Identify which cell holds the provided text, then report its [x, y] central coordinate. 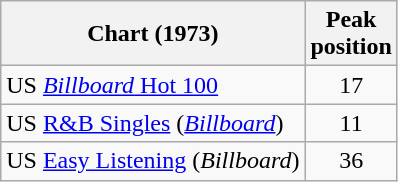
36 [351, 161]
US Easy Listening (Billboard) [153, 161]
11 [351, 123]
US Billboard Hot 100 [153, 85]
17 [351, 85]
Chart (1973) [153, 34]
Peakposition [351, 34]
US R&B Singles (Billboard) [153, 123]
